For the text-containing cell, return its midpoint in [x, y] coordinate format. 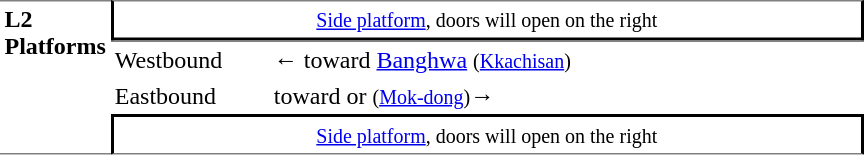
L2Platforms [55, 77]
Eastbound [190, 96]
toward or (Mok-dong)→ [566, 96]
Westbound [190, 59]
← toward Banghwa (Kkachisan) [566, 59]
